For the text-containing cell, return its midpoint in [X, Y] coordinate format. 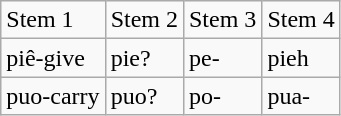
po- [222, 96]
Stem 1 [53, 20]
Stem 2 [144, 20]
pe- [222, 58]
pie? [144, 58]
pieh [301, 58]
puo? [144, 96]
puo-carry [53, 96]
Stem 3 [222, 20]
pua- [301, 96]
Stem 4 [301, 20]
piê-give [53, 58]
